Locate the cell with the specified text and output its (x, y) center coordinate. 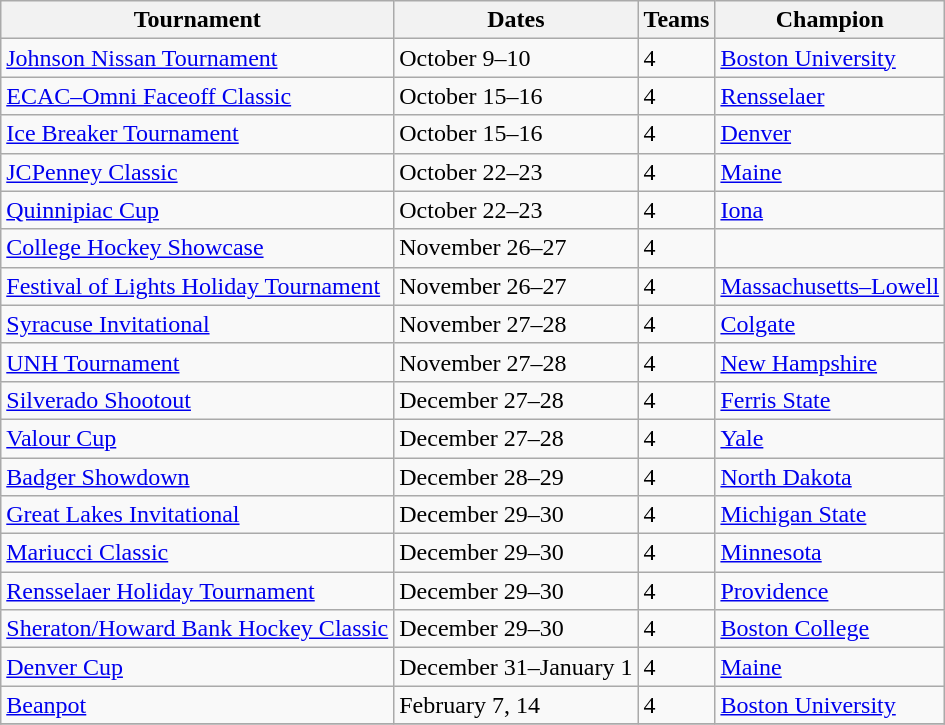
Silverado Shootout (198, 400)
December 28–29 (516, 477)
Iona (830, 210)
Colgate (830, 324)
UNH Tournament (198, 362)
Michigan State (830, 515)
Dates (516, 20)
Quinnipiac Cup (198, 210)
December 31–January 1 (516, 667)
Beanpot (198, 705)
Great Lakes Invitational (198, 515)
Minnesota (830, 553)
Rensselaer Holiday Tournament (198, 591)
Mariucci Classic (198, 553)
Massachusetts–Lowell (830, 286)
JCPenney Classic (198, 172)
Syracuse Invitational (198, 324)
New Hampshire (830, 362)
Teams (676, 20)
Rensselaer (830, 96)
Denver (830, 134)
Providence (830, 591)
October 9–10 (516, 58)
Yale (830, 438)
Badger Showdown (198, 477)
Festival of Lights Holiday Tournament (198, 286)
ECAC–Omni Faceoff Classic (198, 96)
College Hockey Showcase (198, 248)
Ferris State (830, 400)
Boston College (830, 629)
Valour Cup (198, 438)
North Dakota (830, 477)
February 7, 14 (516, 705)
Tournament (198, 20)
Champion (830, 20)
Johnson Nissan Tournament (198, 58)
Denver Cup (198, 667)
Ice Breaker Tournament (198, 134)
Sheraton/Howard Bank Hockey Classic (198, 629)
